Output the (x, y) coordinate of the center of the cell containing the given text.  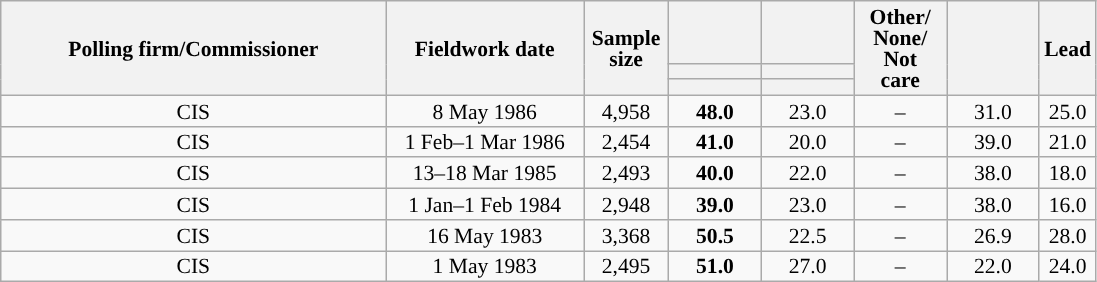
21.0 (1068, 142)
Polling firm/Commissioner (194, 48)
18.0 (1068, 174)
2,495 (626, 266)
2,493 (626, 174)
Sample size (626, 48)
8 May 1986 (485, 110)
31.0 (992, 110)
16 May 1983 (485, 236)
1 Feb–1 Mar 1986 (485, 142)
Lead (1068, 48)
27.0 (808, 266)
Fieldwork date (485, 48)
26.9 (992, 236)
41.0 (716, 142)
3,368 (626, 236)
2,948 (626, 204)
4,958 (626, 110)
13–18 Mar 1985 (485, 174)
51.0 (716, 266)
24.0 (1068, 266)
28.0 (1068, 236)
25.0 (1068, 110)
40.0 (716, 174)
20.0 (808, 142)
50.5 (716, 236)
Other/None/Notcare (900, 48)
2,454 (626, 142)
1 Jan–1 Feb 1984 (485, 204)
16.0 (1068, 204)
22.5 (808, 236)
1 May 1983 (485, 266)
48.0 (716, 110)
